Return (x, y) of the center of cell containing provided text 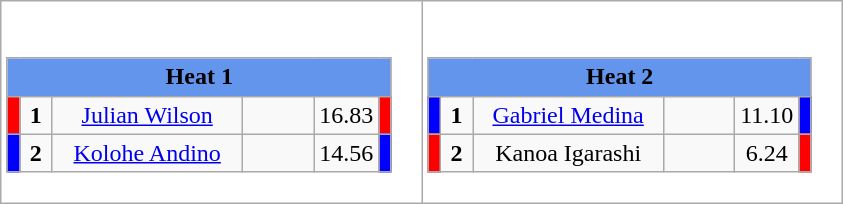
14.56 (346, 153)
11.10 (767, 115)
Julian Wilson (148, 115)
Heat 1 1 Julian Wilson 16.83 2 Kolohe Andino 14.56 (212, 102)
Heat 2 (620, 77)
Kolohe Andino (148, 153)
Heat 2 1 Gabriel Medina 11.10 2 Kanoa Igarashi 6.24 (632, 102)
Heat 1 (199, 77)
Kanoa Igarashi (568, 153)
Gabriel Medina (568, 115)
6.24 (767, 153)
16.83 (346, 115)
